Provide the (x, y) coordinate of the cell's center where the given text is located.  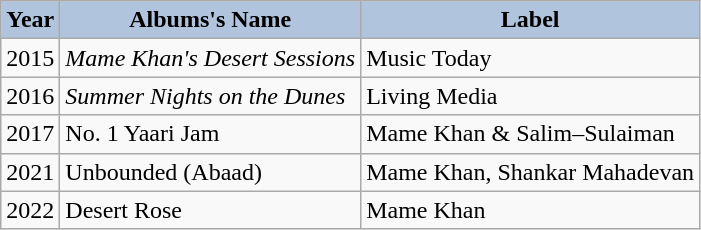
2017 (30, 134)
Mame Khan, Shankar Mahadevan (530, 172)
Label (530, 20)
Unbounded (Abaad) (210, 172)
2015 (30, 58)
2022 (30, 210)
Albums's Name (210, 20)
2016 (30, 96)
Music Today (530, 58)
Desert Rose (210, 210)
Mame Khan's Desert Sessions (210, 58)
Summer Nights on the Dunes (210, 96)
Living Media (530, 96)
Mame Khan (530, 210)
No. 1 Yaari Jam (210, 134)
2021 (30, 172)
Mame Khan & Salim–Sulaiman (530, 134)
Year (30, 20)
